Output the (x, y) coordinate of the center of the cell containing the given text.  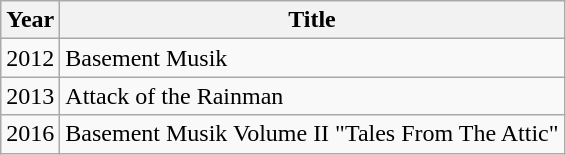
2013 (30, 96)
Attack of the Rainman (312, 96)
2016 (30, 134)
2012 (30, 58)
Basement Musik Volume II "Tales From The Attic" (312, 134)
Year (30, 20)
Basement Musik (312, 58)
Title (312, 20)
